Determine the [x, y] coordinate at the center of the cell enclosing the given text.  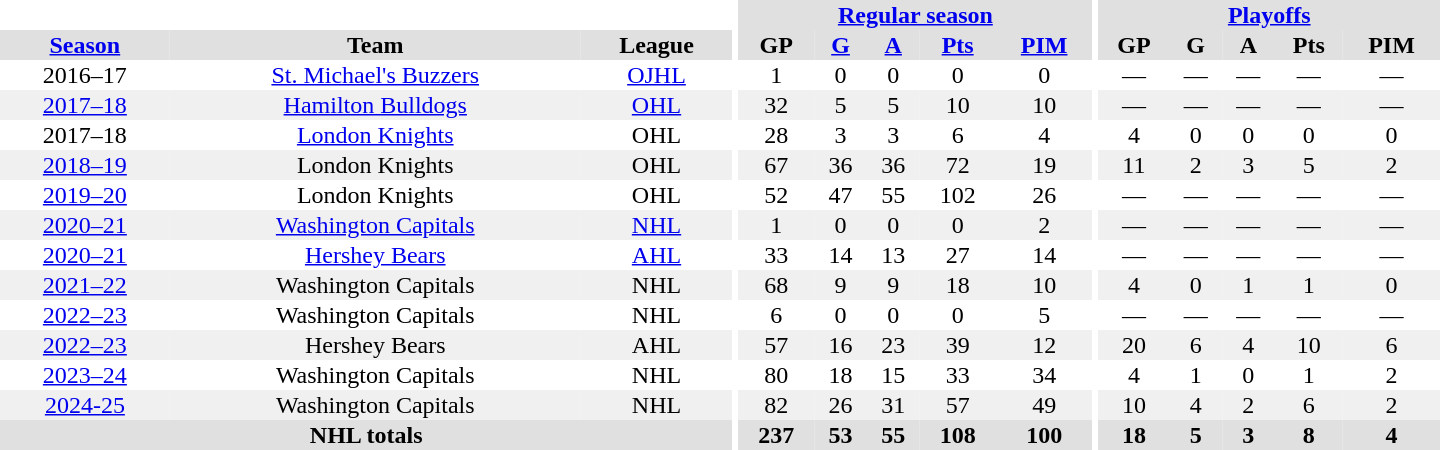
102 [958, 195]
108 [958, 435]
32 [776, 105]
67 [776, 165]
2019–20 [85, 195]
80 [776, 375]
Regular season [915, 15]
13 [894, 255]
82 [776, 405]
34 [1044, 375]
NHL totals [366, 435]
Playoffs [1269, 15]
8 [1309, 435]
27 [958, 255]
20 [1134, 345]
2018–19 [85, 165]
Team [376, 45]
2024-25 [85, 405]
49 [1044, 405]
OJHL [657, 75]
Hamilton Bulldogs [376, 105]
52 [776, 195]
League [657, 45]
St. Michael's Buzzers [376, 75]
2023–24 [85, 375]
28 [776, 135]
Season [85, 45]
12 [1044, 345]
72 [958, 165]
53 [840, 435]
47 [840, 195]
11 [1134, 165]
19 [1044, 165]
31 [894, 405]
237 [776, 435]
2021–22 [85, 285]
2016–17 [85, 75]
15 [894, 375]
100 [1044, 435]
16 [840, 345]
39 [958, 345]
23 [894, 345]
68 [776, 285]
